Identify which cell holds the provided text, then report its [x, y] central coordinate. 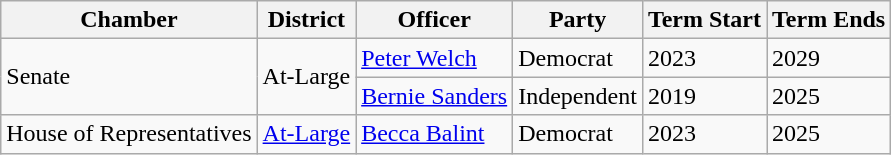
Bernie Sanders [434, 96]
Term Start [704, 20]
District [306, 20]
Peter Welch [434, 58]
2029 [829, 58]
House of Representatives [129, 134]
Party [578, 20]
Officer [434, 20]
2019 [704, 96]
Independent [578, 96]
Becca Balint [434, 134]
Senate [129, 77]
Term Ends [829, 20]
Chamber [129, 20]
